Extract the [x, y] coordinate from the center of the cell holding the provided text.  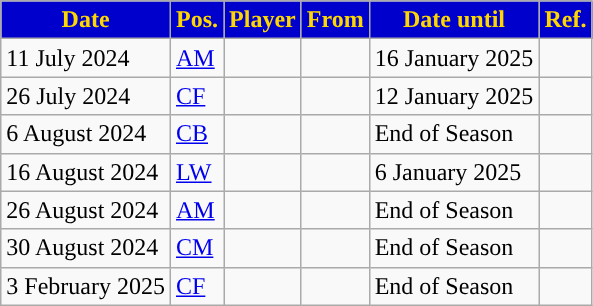
6 January 2025 [454, 172]
CB [196, 134]
Pos. [196, 20]
Date [86, 20]
3 February 2025 [86, 286]
16 January 2025 [454, 58]
12 January 2025 [454, 96]
LW [196, 172]
11 July 2024 [86, 58]
CM [196, 248]
Date until [454, 20]
26 July 2024 [86, 96]
Player [263, 20]
Ref. [566, 20]
16 August 2024 [86, 172]
26 August 2024 [86, 210]
6 August 2024 [86, 134]
From [335, 20]
30 August 2024 [86, 248]
